Provide the (x, y) coordinate of the cell's center where the given text is located.  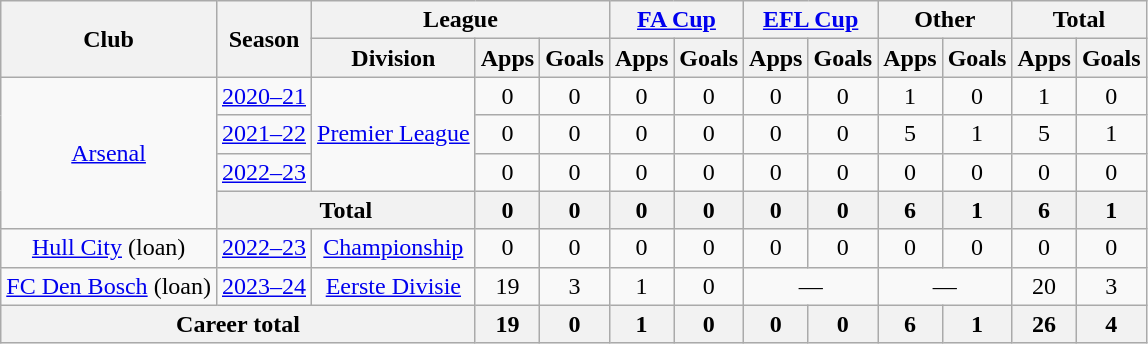
Season (264, 39)
Championship (394, 248)
2023–24 (264, 286)
4 (1111, 324)
2020–21 (264, 96)
Eerste Divisie (394, 286)
Hull City (loan) (109, 248)
2021–22 (264, 134)
26 (1044, 324)
EFL Cup (811, 20)
League (461, 20)
Other (945, 20)
Premier League (394, 134)
20 (1044, 286)
Division (394, 58)
FA Cup (676, 20)
FC Den Bosch (loan) (109, 286)
Arsenal (109, 153)
Club (109, 39)
Career total (238, 324)
